Search for the cell housing the specified text and yield its (x, y) center coordinate. 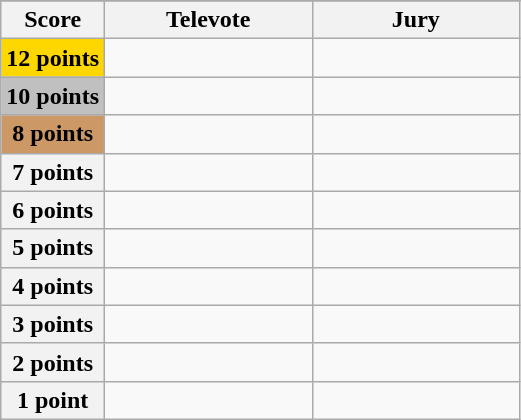
3 points (53, 324)
2 points (53, 362)
Jury (416, 20)
10 points (53, 96)
8 points (53, 134)
Score (53, 20)
7 points (53, 172)
1 point (53, 400)
4 points (53, 286)
5 points (53, 248)
6 points (53, 210)
12 points (53, 58)
Televote (209, 20)
